Pinpoint the cell where the given text exists, returning its [x, y] midpoint coordinate. 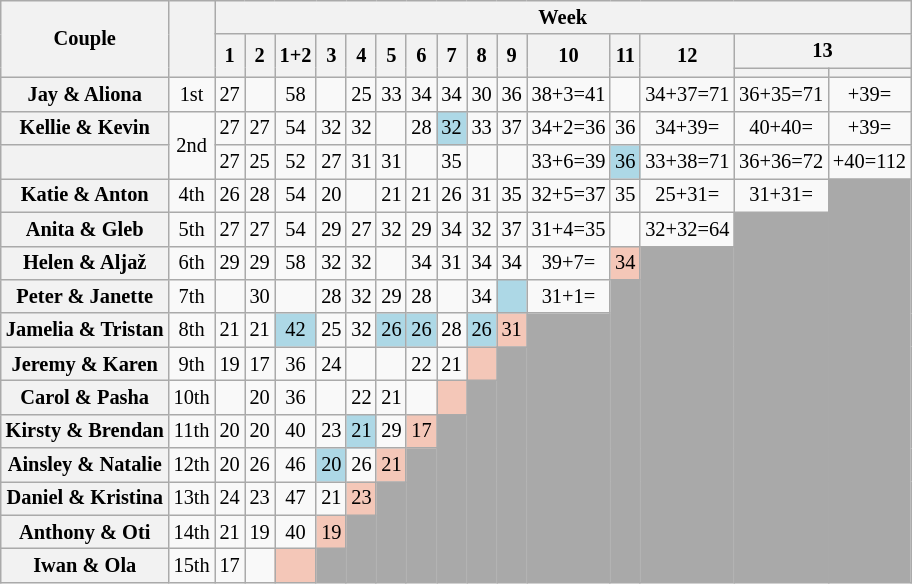
31+4=35 [569, 229]
42 [296, 330]
14th [192, 532]
Week [563, 17]
32+32=64 [687, 229]
39+7= [569, 263]
Peter & Janette [85, 296]
2 [260, 56]
13th [192, 498]
4 [361, 56]
8 [482, 56]
8th [192, 330]
Jeremy & Karen [85, 364]
Helen & Aljaž [85, 263]
Daniel & Kristina [85, 498]
34+2=36 [569, 128]
47 [296, 498]
15th [192, 565]
9 [512, 56]
7th [192, 296]
1+2 [296, 56]
1 [230, 56]
33+6=39 [569, 162]
11 [625, 56]
1st [192, 94]
46 [296, 465]
2nd [192, 144]
Couple [85, 38]
5 [391, 56]
38+3=41 [569, 94]
9th [192, 364]
52 [296, 162]
33+38=71 [687, 162]
5th [192, 229]
34+39= [687, 128]
36+36=72 [781, 162]
31+31= [781, 195]
Carol & Pasha [85, 397]
+40=112 [870, 162]
34+37=71 [687, 94]
12th [192, 465]
12 [687, 56]
31+1= [569, 296]
10 [569, 56]
40+40= [781, 128]
Jay & Aliona [85, 94]
6 [421, 56]
13 [822, 51]
Katie & Anton [85, 195]
11th [192, 431]
36+35=71 [781, 94]
25+31= [687, 195]
Kirsty & Brendan [85, 431]
Iwan & Ola [85, 565]
3 [331, 56]
4th [192, 195]
6th [192, 263]
Jamelia & Tristan [85, 330]
Kellie & Kevin [85, 128]
Anita & Gleb [85, 229]
Ainsley & Natalie [85, 465]
32+5=37 [569, 195]
Anthony & Oti [85, 532]
7 [451, 56]
10th [192, 397]
